Provide the [X, Y] coordinate of the cell's center where the given text is located.  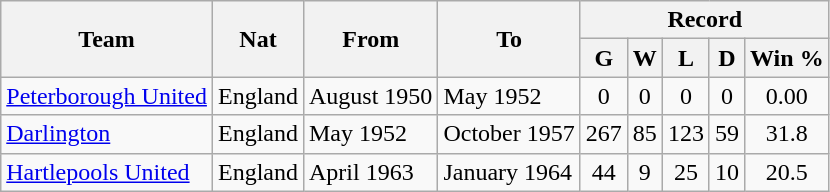
10 [726, 172]
W [644, 58]
85 [644, 134]
G [604, 58]
To [509, 39]
D [726, 58]
August 1950 [370, 96]
25 [686, 172]
267 [604, 134]
L [686, 58]
January 1964 [509, 172]
Nat [258, 39]
31.8 [788, 134]
123 [686, 134]
Hartlepools United [107, 172]
0.00 [788, 96]
Team [107, 39]
October 1957 [509, 134]
Peterborough United [107, 96]
9 [644, 172]
Darlington [107, 134]
Record [704, 20]
April 1963 [370, 172]
Win % [788, 58]
20.5 [788, 172]
From [370, 39]
44 [604, 172]
59 [726, 134]
